For the text-containing cell, return its midpoint in [x, y] coordinate format. 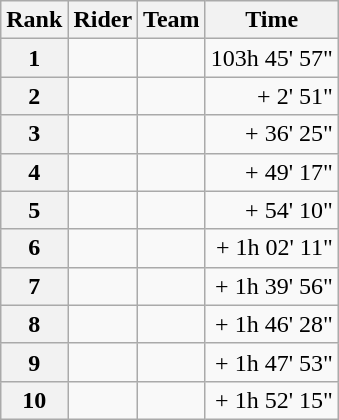
+ 1h 52' 15" [272, 400]
8 [34, 324]
+ 1h 46' 28" [272, 324]
Rank [34, 20]
3 [34, 134]
+ 1h 47' 53" [272, 362]
+ 49' 17" [272, 172]
9 [34, 362]
6 [34, 248]
1 [34, 58]
2 [34, 96]
Team [172, 20]
10 [34, 400]
4 [34, 172]
+ 36' 25" [272, 134]
Rider [103, 20]
+ 1h 39' 56" [272, 286]
7 [34, 286]
+ 1h 02' 11" [272, 248]
+ 54' 10" [272, 210]
+ 2' 51" [272, 96]
5 [34, 210]
103h 45' 57" [272, 58]
Time [272, 20]
